Extract the (x, y) coordinate from the center of the cell holding the provided text.  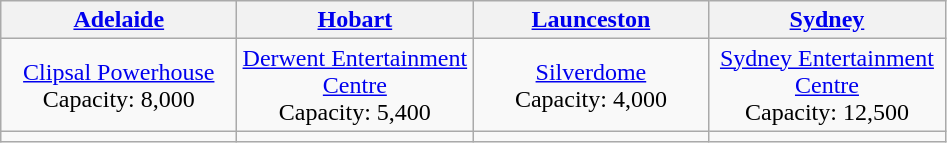
Launceston (591, 20)
Derwent Entertainment CentreCapacity: 5,400 (355, 85)
SilverdomeCapacity: 4,000 (591, 85)
Hobart (355, 20)
Clipsal PowerhouseCapacity: 8,000 (119, 85)
Adelaide (119, 20)
Sydney (827, 20)
Sydney Entertainment CentreCapacity: 12,500 (827, 85)
